Search for the cell housing the specified text and yield its [x, y] center coordinate. 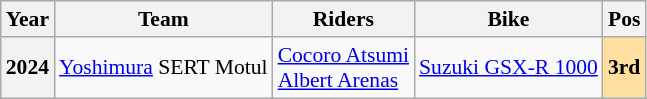
2024 [28, 68]
Cocoro Atsumi Albert Arenas [344, 68]
Riders [344, 19]
Team [164, 19]
Yoshimura SERT Motul [164, 68]
Bike [508, 19]
Year [28, 19]
Pos [624, 19]
3rd [624, 68]
Suzuki GSX-R 1000 [508, 68]
